From the cell containing the given text, extract its center point as (x, y) coordinate. 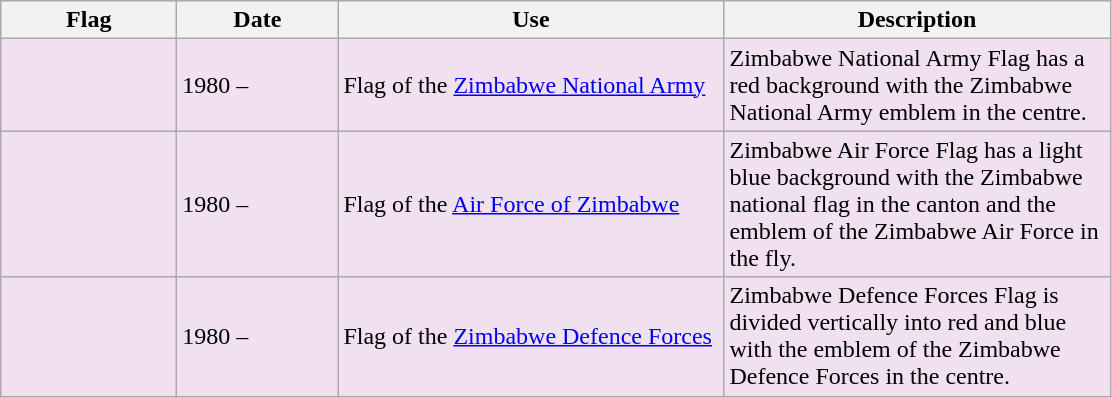
Zimbabwe Defence Forces Flag is divided vertically into red and blue with the emblem of the Zimbabwe Defence Forces in the centre. (917, 336)
Description (917, 20)
Flag of the Zimbabwe Defence Forces (531, 336)
Flag of the Air Force of Zimbabwe (531, 204)
Flag of the Zimbabwe National Army (531, 85)
Use (531, 20)
Zimbabwe National Army Flag has a red background with the Zimbabwe National Army emblem in the centre. (917, 85)
Flag (89, 20)
Date (258, 20)
